Provide the [x, y] coordinate of the cell's center where the given text is located.  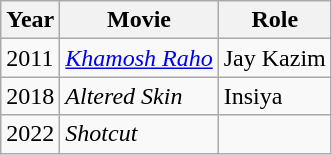
Altered Skin [139, 96]
Shotcut [139, 134]
Khamosh Raho [139, 58]
Movie [139, 20]
Role [274, 20]
2018 [30, 96]
Jay Kazim [274, 58]
2011 [30, 58]
2022 [30, 134]
Year [30, 20]
Insiya [274, 96]
